Detect which cell encompasses the target text, then output its [x, y] center coordinate. 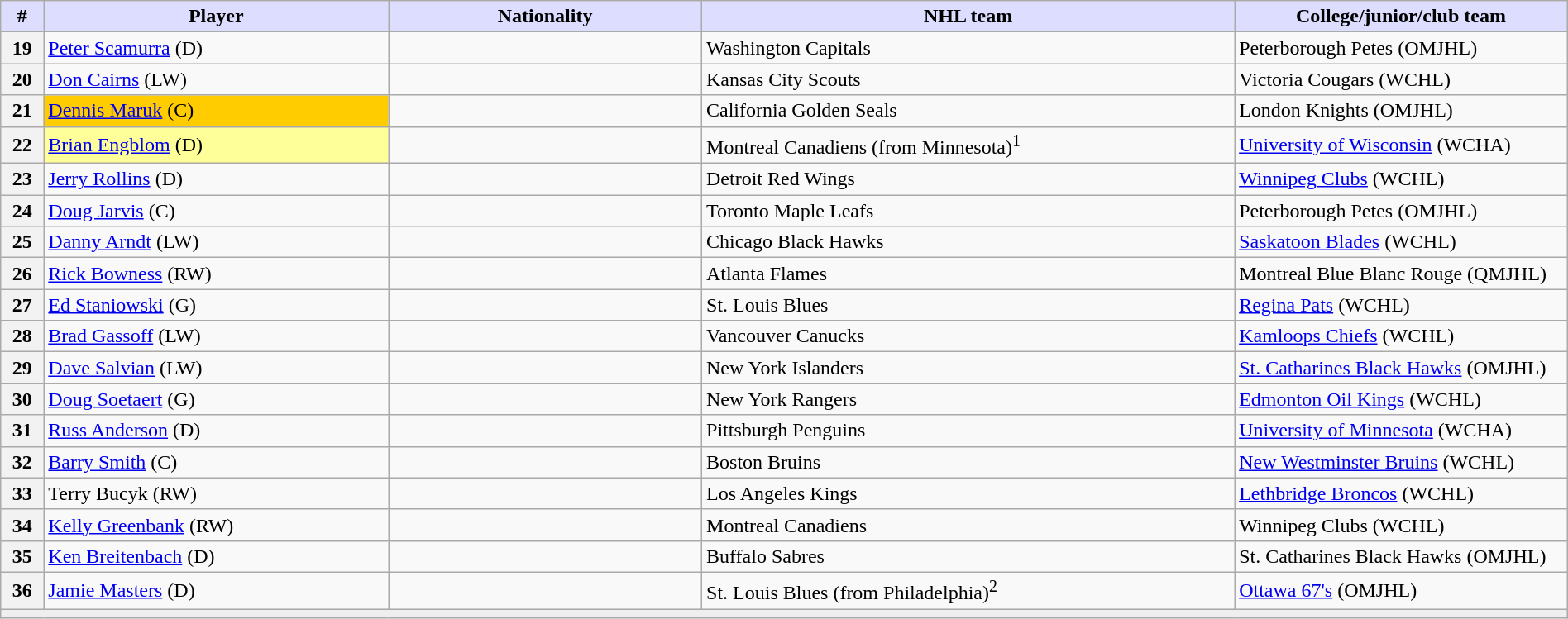
21 [22, 111]
Victoria Cougars (WCHL) [1401, 79]
Edmonton Oil Kings (WCHL) [1401, 399]
Detroit Red Wings [968, 179]
22 [22, 145]
Montreal Blue Blanc Rouge (QMJHL) [1401, 274]
Rick Bowness (RW) [217, 274]
20 [22, 79]
Dennis Maruk (C) [217, 111]
27 [22, 305]
New York Rangers [968, 399]
Ed Staniowski (G) [217, 305]
Montreal Canadiens [968, 525]
University of Wisconsin (WCHA) [1401, 145]
Saskatoon Blades (WCHL) [1401, 242]
St. Louis Blues [968, 305]
Player [217, 17]
Lethbridge Broncos (WCHL) [1401, 493]
University of Minnesota (WCHA) [1401, 431]
Brian Engblom (D) [217, 145]
California Golden Seals [968, 111]
Dave Salvian (LW) [217, 368]
Russ Anderson (D) [217, 431]
Peter Scamurra (D) [217, 48]
34 [22, 525]
NHL team [968, 17]
Regina Pats (WCHL) [1401, 305]
31 [22, 431]
Kelly Greenbank (RW) [217, 525]
New Westminster Bruins (WCHL) [1401, 462]
Nationality [546, 17]
Montreal Canadiens (from Minnesota)1 [968, 145]
Vancouver Canucks [968, 336]
Ken Breitenbach (D) [217, 556]
New York Islanders [968, 368]
24 [22, 211]
Kamloops Chiefs (WCHL) [1401, 336]
Chicago Black Hawks [968, 242]
36 [22, 590]
Terry Bucyk (RW) [217, 493]
33 [22, 493]
26 [22, 274]
Barry Smith (C) [217, 462]
Los Angeles Kings [968, 493]
29 [22, 368]
Pittsburgh Penguins [968, 431]
32 [22, 462]
London Knights (OMJHL) [1401, 111]
Jerry Rollins (D) [217, 179]
Boston Bruins [968, 462]
Washington Capitals [968, 48]
Jamie Masters (D) [217, 590]
25 [22, 242]
30 [22, 399]
23 [22, 179]
# [22, 17]
19 [22, 48]
College/junior/club team [1401, 17]
Danny Arndt (LW) [217, 242]
28 [22, 336]
35 [22, 556]
Don Cairns (LW) [217, 79]
Brad Gassoff (LW) [217, 336]
Ottawa 67's (OMJHL) [1401, 590]
Toronto Maple Leafs [968, 211]
Doug Jarvis (C) [217, 211]
Buffalo Sabres [968, 556]
Kansas City Scouts [968, 79]
Atlanta Flames [968, 274]
St. Louis Blues (from Philadelphia)2 [968, 590]
Doug Soetaert (G) [217, 399]
